Extract the (X, Y) coordinate from the center of the cell holding the provided text.  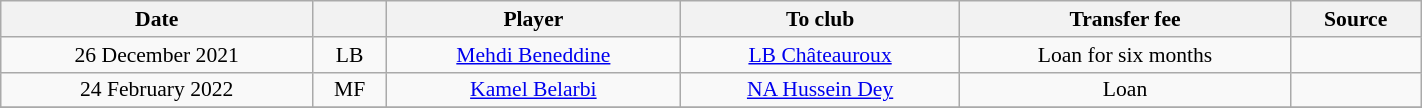
Source (1356, 19)
Loan (1125, 90)
Transfer fee (1125, 19)
Player (534, 19)
LB (350, 55)
Kamel Belarbi (534, 90)
26 December 2021 (157, 55)
Mehdi Beneddine (534, 55)
To club (820, 19)
Loan for six months (1125, 55)
MF (350, 90)
LB Châteauroux (820, 55)
Date (157, 19)
24 February 2022 (157, 90)
NA Hussein Dey (820, 90)
